Locate the cell with the specified text and output its [x, y] center coordinate. 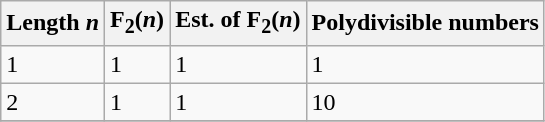
Length n [53, 23]
Est. of F2(n) [238, 23]
Polydivisible numbers [425, 23]
F2(n) [138, 23]
2 [53, 102]
10 [425, 102]
